Scan for the cell matching the given text and deliver its (x, y) coordinate at center. 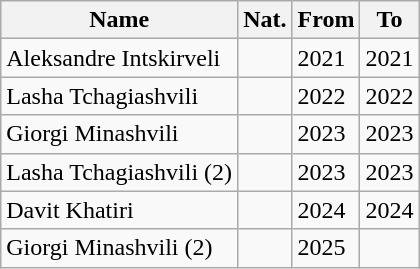
Aleksandre Intskirveli (120, 58)
Lasha Tchagiashvili (2) (120, 172)
Giorgi Minashvili (2) (120, 248)
Lasha Tchagiashvili (120, 96)
To (390, 20)
2025 (326, 248)
Giorgi Minashvili (120, 134)
Nat. (265, 20)
Name (120, 20)
From (326, 20)
Davit Khatiri (120, 210)
